Scan for the cell matching the given text and deliver its (X, Y) coordinate at center. 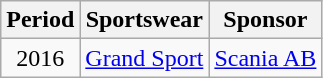
Sportswear (144, 20)
Period (40, 20)
Scania AB (266, 58)
2016 (40, 58)
Sponsor (266, 20)
Grand Sport (144, 58)
